Locate the cell with the specified text and output its [x, y] center coordinate. 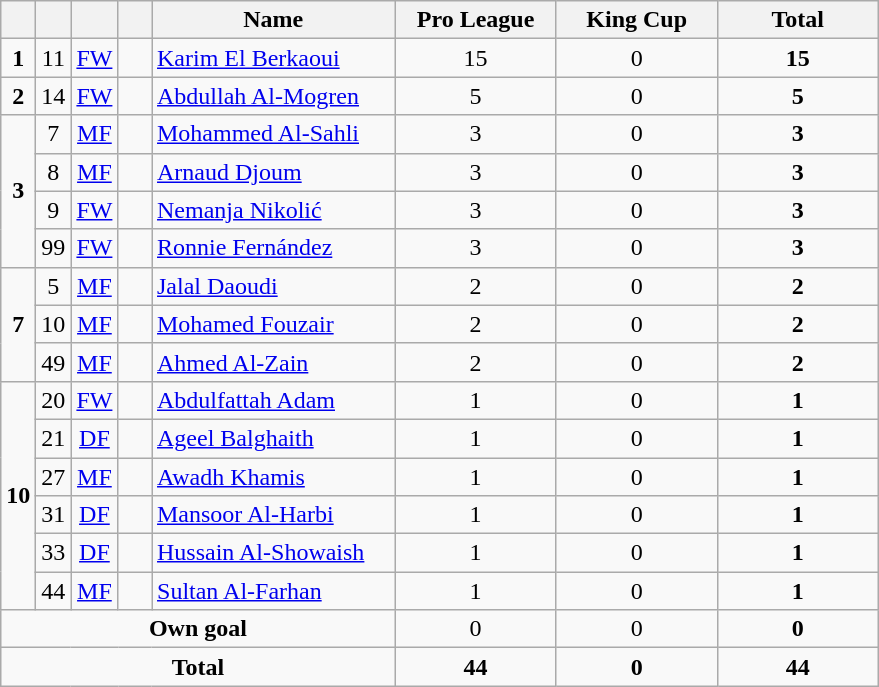
King Cup [636, 20]
Mohamed Fouzair [274, 324]
8 [54, 172]
Awadh Khamis [274, 477]
49 [54, 362]
27 [54, 477]
Sultan Al-Farhan [274, 591]
11 [54, 58]
Ahmed Al-Zain [274, 362]
Own goal [198, 629]
20 [54, 400]
Mohammed Al-Sahli [274, 134]
Nemanja Nikolić [274, 210]
21 [54, 438]
Ronnie Fernández [274, 248]
Mansoor Al-Harbi [274, 515]
Abdulfattah Adam [274, 400]
Hussain Al-Showaish [274, 553]
14 [54, 96]
Arnaud Djoum [274, 172]
Jalal Daoudi [274, 286]
31 [54, 515]
Pro League [476, 20]
Name [274, 20]
99 [54, 248]
Abdullah Al-Mogren [274, 96]
Ageel Balghaith [274, 438]
33 [54, 553]
Karim El Berkaoui [274, 58]
9 [54, 210]
